Detect which cell encompasses the target text, then output its (x, y) center coordinate. 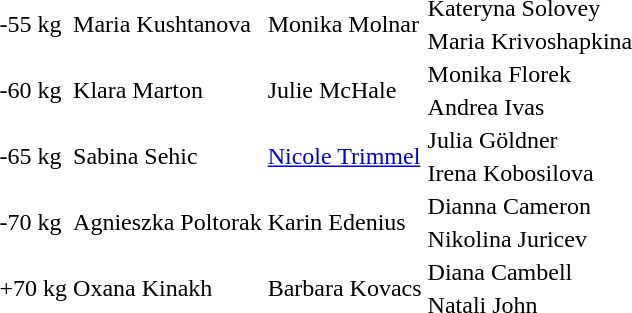
Nicole Trimmel (344, 156)
Karin Edenius (344, 222)
Agnieszka Poltorak (168, 222)
Sabina Sehic (168, 156)
Klara Marton (168, 90)
Julie McHale (344, 90)
